Search for the cell housing the specified text and yield its (x, y) center coordinate. 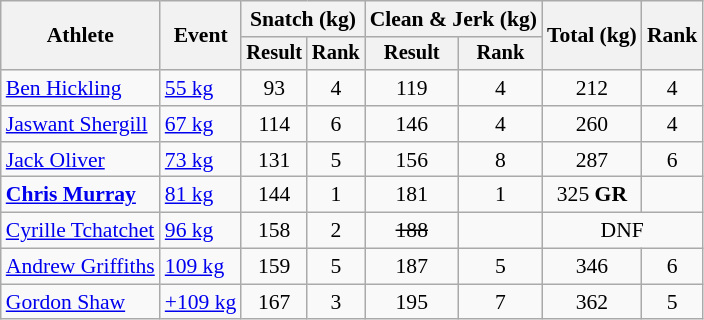
Cyrille Tchatchet (80, 231)
55 kg (201, 88)
Total (kg) (592, 36)
DNF (622, 231)
Jack Oliver (80, 160)
188 (412, 231)
Andrew Griffiths (80, 267)
2 (336, 231)
114 (274, 124)
Chris Murray (80, 195)
7 (500, 302)
212 (592, 88)
158 (274, 231)
156 (412, 160)
93 (274, 88)
Clean & Jerk (kg) (454, 19)
+109 kg (201, 302)
146 (412, 124)
Ben Hickling (80, 88)
67 kg (201, 124)
159 (274, 267)
Snatch (kg) (302, 19)
109 kg (201, 267)
346 (592, 267)
3 (336, 302)
131 (274, 160)
119 (412, 88)
8 (500, 160)
325 GR (592, 195)
287 (592, 160)
96 kg (201, 231)
167 (274, 302)
187 (412, 267)
260 (592, 124)
Jaswant Shergill (80, 124)
Event (201, 36)
Gordon Shaw (80, 302)
73 kg (201, 160)
362 (592, 302)
144 (274, 195)
195 (412, 302)
Athlete (80, 36)
81 kg (201, 195)
181 (412, 195)
